Identify which cell holds the provided text, then report its [X, Y] central coordinate. 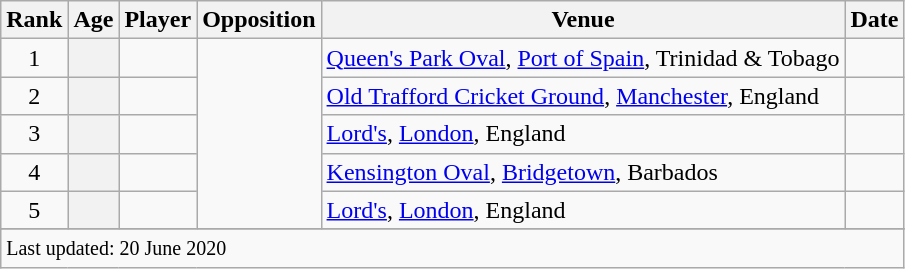
1 [34, 58]
Age [94, 20]
Last updated: 20 June 2020 [452, 248]
Date [874, 20]
Rank [34, 20]
Kensington Oval, Bridgetown, Barbados [583, 172]
Opposition [259, 20]
Player [158, 20]
Old Trafford Cricket Ground, Manchester, England [583, 96]
2 [34, 96]
5 [34, 210]
3 [34, 134]
Queen's Park Oval, Port of Spain, Trinidad & Tobago [583, 58]
4 [34, 172]
Venue [583, 20]
